Detect which cell encompasses the target text, then output its [X, Y] center coordinate. 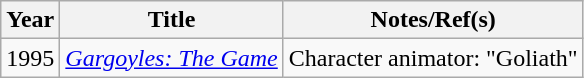
Gargoyles: The Game [172, 58]
Year [30, 20]
Notes/Ref(s) [433, 20]
1995 [30, 58]
Character animator: "Goliath" [433, 58]
Title [172, 20]
